For the text-containing cell, return its midpoint in (x, y) coordinate format. 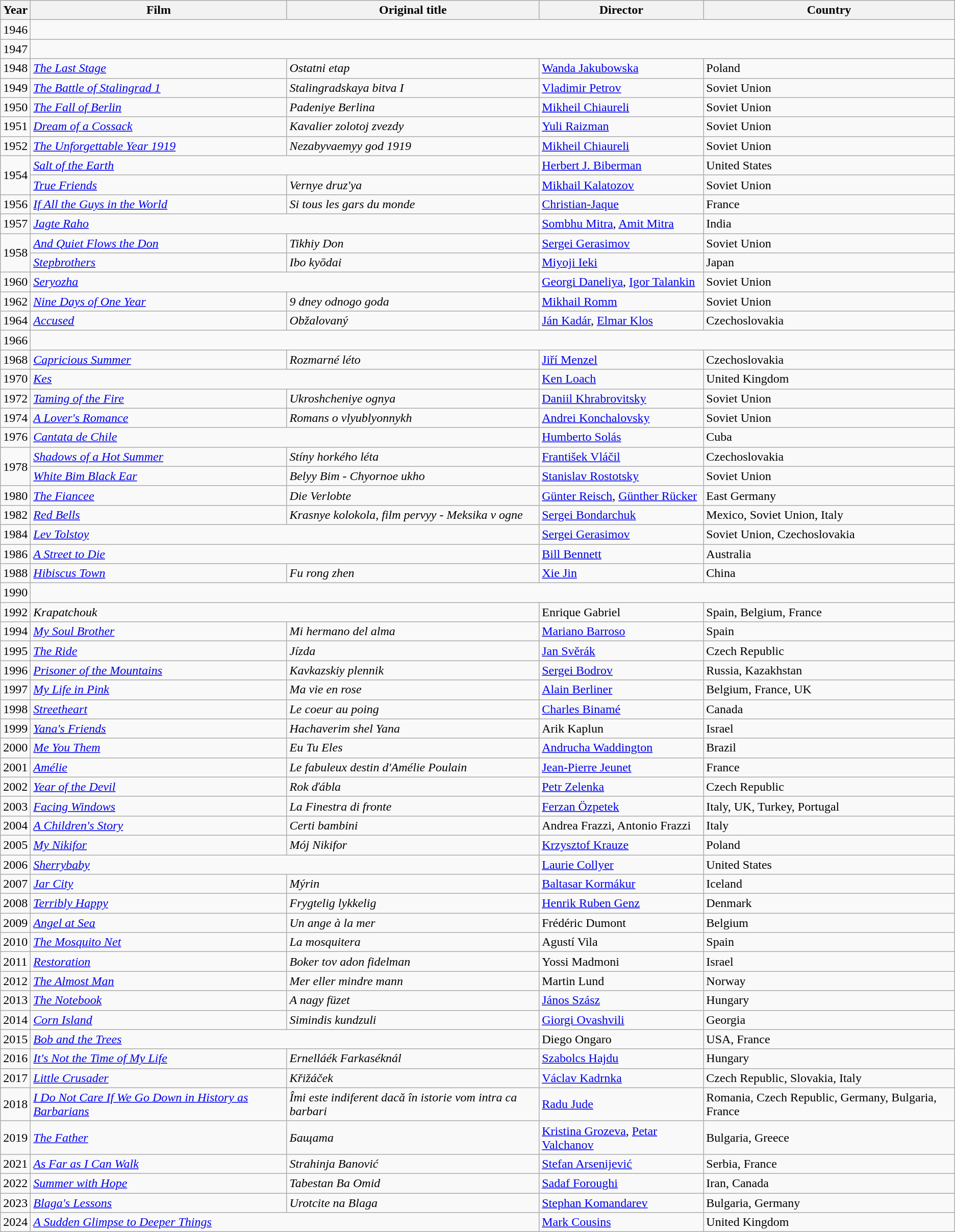
Lev Tolstoy (285, 534)
2017 (15, 1078)
János Szász (621, 1000)
Die Verlobte (413, 495)
1999 (15, 728)
Ferzan Özpetek (621, 806)
Vladimir Petrov (621, 88)
Sombhu Mitra, Amit Mitra (621, 223)
Mój Nikifor (413, 845)
Norway (829, 981)
1970 (15, 379)
2013 (15, 1000)
1947 (15, 49)
Rozmarné léto (413, 360)
Spain, Belgium, France (829, 612)
Dream of a Cossack (159, 127)
Corn Island (159, 1020)
White Bim Black Ear (159, 476)
Streetheart (159, 709)
Film (159, 10)
Krzysztof Krauze (621, 845)
The Ride (159, 651)
My Soul Brother (159, 632)
Christian-Jaque (621, 204)
Martin Lund (621, 981)
My Nikifor (159, 845)
Red Bells (159, 515)
Mýrin (413, 884)
Hibiscus Town (159, 573)
Ibo kyōdai (413, 263)
Kes (285, 379)
Ján Kadár, Elmar Klos (621, 321)
The Battle of Stalingrad 1 (159, 88)
A Sudden Glimpse to Deeper Things (285, 1222)
The Father (159, 1138)
Belgium, France, UK (829, 690)
Giorgi Ovashvili (621, 1020)
1966 (15, 340)
Prisoner of the Mountains (159, 670)
China (829, 573)
Accused (159, 321)
Petr Zelenka (621, 787)
Andrea Frazzi, Antonio Frazzi (621, 825)
Kavalier zolotoj zvezdy (413, 127)
Charles Binamé (621, 709)
Amélie (159, 767)
František Vláčil (621, 457)
Iceland (829, 884)
Salt of the Earth (285, 165)
Mer eller mindre mann (413, 981)
Yossi Madmoni (621, 962)
La Finestra di fronte (413, 806)
2014 (15, 1020)
Country (829, 10)
The Almost Man (159, 981)
Terribly Happy (159, 903)
Mark Cousins (621, 1222)
And Quiet Flows the Don (159, 243)
Czech Republic, Slovakia, Italy (829, 1078)
1980 (15, 495)
Bill Bennett (621, 554)
Original title (413, 10)
Facing Windows (159, 806)
2000 (15, 748)
1994 (15, 632)
Sergei Bondarchuk (621, 515)
Little Crusader (159, 1078)
The Fall of Berlin (159, 107)
Sadaf Foroughi (621, 1183)
1984 (15, 534)
1960 (15, 282)
9 dney odnogo goda (413, 301)
1948 (15, 68)
Mexico, Soviet Union, Italy (829, 515)
Stepbrothers (159, 263)
2008 (15, 903)
Strahinja Banović (413, 1164)
The Notebook (159, 1000)
Director (621, 10)
Ostatni etap (413, 68)
Restoration (159, 962)
Fu rong zhen (413, 573)
Humberto Solás (621, 437)
A nagy füzet (413, 1000)
Japan (829, 263)
2024 (15, 1222)
Summer with Hope (159, 1183)
True Friends (159, 185)
Kristina Grozeva, Petar Valchanov (621, 1138)
Krasnye kolokola, film pervyy - Meksika v ogne (413, 515)
2002 (15, 787)
1992 (15, 612)
Boker tov adon fidelman (413, 962)
Sergei Bodrov (621, 670)
Bob and the Trees (285, 1039)
Angel at Sea (159, 923)
Václav Kadrnka (621, 1078)
Laurie Collyer (621, 865)
2009 (15, 923)
Jagte Raho (285, 223)
1951 (15, 127)
Herbert J. Biberman (621, 165)
1949 (15, 88)
Canada (829, 709)
2011 (15, 962)
Capricious Summer (159, 360)
1958 (15, 253)
Belyy Bim - Chyornoe ukho (413, 476)
I Do Not Care If We Go Down in History as Barbarians (159, 1104)
2022 (15, 1183)
Padeniye Berlina (413, 107)
Ken Loach (621, 379)
1978 (15, 466)
Georgia (829, 1020)
1998 (15, 709)
Ernelláék Farkaséknál (413, 1059)
1954 (15, 175)
Ukroshcheniye ognya (413, 398)
1988 (15, 573)
Italy (829, 825)
Wanda Jakubowska (621, 68)
Vernye druz'ya (413, 185)
Diego Ongaro (621, 1039)
Sherrybaby (285, 865)
Australia (829, 554)
Baltasar Kormákur (621, 884)
Georgi Daneliya, Igor Talankin (621, 282)
Stíny horkého léta (413, 457)
Romania, Czech Republic, Germany, Bulgaria, France (829, 1104)
Ma vie en rose (413, 690)
Me You Them (159, 748)
Xie Jin (621, 573)
Yana's Friends (159, 728)
Alain Berliner (621, 690)
Brazil (829, 748)
Henrik Ruben Genz (621, 903)
Szabolcs Hajdu (621, 1059)
2018 (15, 1104)
Nezabyvaemyy god 1919 (413, 146)
2016 (15, 1059)
Radu Jude (621, 1104)
Günter Reisch, Günther Rücker (621, 495)
Hachaverim shel Yana (413, 728)
Urotcite na Blaga (413, 1202)
East Germany (829, 495)
Jan Svěrák (621, 651)
1972 (15, 398)
Year of the Devil (159, 787)
Бащата (413, 1138)
Shadows of a Hot Summer (159, 457)
2010 (15, 942)
Russia, Kazakhstan (829, 670)
2003 (15, 806)
Miyoji Ieki (621, 263)
The Mosquito Net (159, 942)
2005 (15, 845)
Andrei Konchalovsky (621, 418)
A Children's Story (159, 825)
Seryozha (285, 282)
Yuli Raizman (621, 127)
1957 (15, 223)
Îmi este indiferent dacă în istorie vom intra ca barbari (413, 1104)
India (829, 223)
Iran, Canada (829, 1183)
1996 (15, 670)
1976 (15, 437)
Andrucha Waddington (621, 748)
Le coeur au poing (413, 709)
The Unforgettable Year 1919 (159, 146)
Eu Tu Eles (413, 748)
Stefan Arsenijević (621, 1164)
2012 (15, 981)
Nine Days of One Year (159, 301)
Serbia, France (829, 1164)
Blaga's Lessons (159, 1202)
Bulgaria, Greece (829, 1138)
Arik Kaplun (621, 728)
Tikhiy Don (413, 243)
Mariano Barroso (621, 632)
2021 (15, 1164)
Rok ďábla (413, 787)
1974 (15, 418)
Denmark (829, 903)
Certi bambini (413, 825)
Stanislav Rostotsky (621, 476)
1997 (15, 690)
USA, France (829, 1039)
2006 (15, 865)
Mikhail Kalatozov (621, 185)
2023 (15, 1202)
Bulgaria, Germany (829, 1202)
Stephan Komandarev (621, 1202)
Un ange à la mer (413, 923)
1956 (15, 204)
2007 (15, 884)
Romans o vlyublyonnykh (413, 418)
Italy, UK, Turkey, Portugal (829, 806)
Mi hermano del alma (413, 632)
Cantata de Chile (285, 437)
Simindis kundzuli (413, 1020)
Jar City (159, 884)
Frygtelig lykkelig (413, 903)
Belgium (829, 923)
Kavkazskiy plennik (413, 670)
1982 (15, 515)
If All the Guys in the World (159, 204)
2015 (15, 1039)
Jean-Pierre Jeunet (621, 767)
Jízda (413, 651)
1990 (15, 593)
1952 (15, 146)
Jiří Menzel (621, 360)
Daniil Khrabrovitsky (621, 398)
Obžalovaný (413, 321)
Stalingradskaya bitva I (413, 88)
A Street to Die (285, 554)
The Fiancee (159, 495)
1950 (15, 107)
Taming of the Fire (159, 398)
Tabestan Ba Omid (413, 1183)
1995 (15, 651)
Krapatchouk (285, 612)
Year (15, 10)
La mosquitera (413, 942)
Agustí Vila (621, 942)
Le fabuleux destin d'Amélie Poulain (413, 767)
The Last Stage (159, 68)
It's Not the Time of My Life (159, 1059)
Frédéric Dumont (621, 923)
Soviet Union, Czechoslovakia (829, 534)
Cuba (829, 437)
As Far as I Can Walk (159, 1164)
My Life in Pink (159, 690)
2004 (15, 825)
1962 (15, 301)
1964 (15, 321)
Mikhail Romm (621, 301)
A Lover's Romance (159, 418)
1986 (15, 554)
2001 (15, 767)
1946 (15, 30)
Si tous les gars du monde (413, 204)
Křižáček (413, 1078)
1968 (15, 360)
Enrique Gabriel (621, 612)
2019 (15, 1138)
